Capture the cell that displays the provided text and extract its (X, Y) central coordinate. 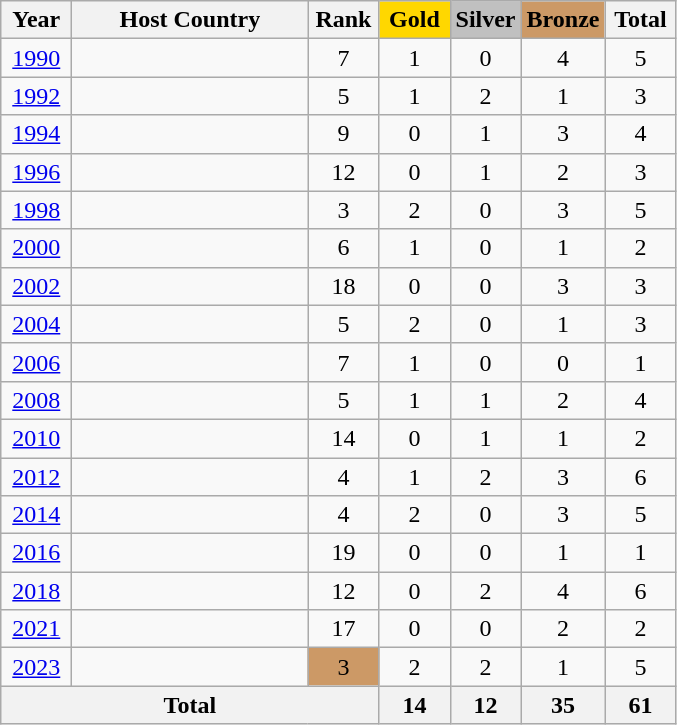
2012 (36, 477)
1990 (36, 58)
Host Country (190, 20)
61 (640, 705)
Bronze (563, 20)
2016 (36, 553)
1998 (36, 210)
2018 (36, 591)
2023 (36, 667)
1994 (36, 134)
2000 (36, 248)
Gold (414, 20)
Silver (486, 20)
9 (344, 134)
2010 (36, 438)
35 (563, 705)
2008 (36, 400)
2004 (36, 324)
19 (344, 553)
2006 (36, 362)
2002 (36, 286)
1992 (36, 96)
18 (344, 286)
2014 (36, 515)
Year (36, 20)
Rank (344, 20)
1996 (36, 172)
2021 (36, 629)
17 (344, 629)
